Find where the given text appears and provide that cell's center as [x, y] coordinate. 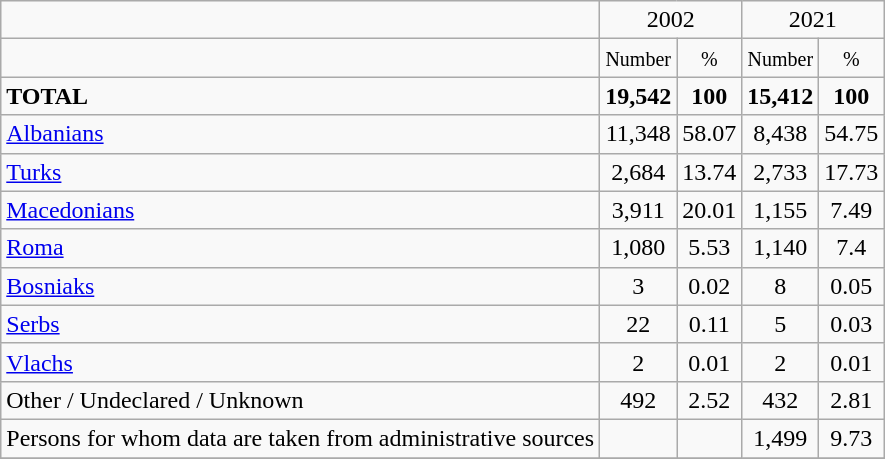
Persons for whom data are taken from administrative sources [300, 438]
1,080 [638, 248]
0.05 [852, 286]
2021 [813, 20]
1,499 [780, 438]
Vlachs [300, 362]
Other / Undeclared / Unknown [300, 400]
58.07 [710, 134]
2.81 [852, 400]
2,733 [780, 172]
Bosniaks [300, 286]
22 [638, 324]
7.49 [852, 210]
2002 [671, 20]
19,542 [638, 96]
54.75 [852, 134]
0.02 [710, 286]
Serbs [300, 324]
432 [780, 400]
492 [638, 400]
1,155 [780, 210]
15,412 [780, 96]
7.4 [852, 248]
1,140 [780, 248]
5 [780, 324]
Albanians [300, 134]
Roma [300, 248]
0.11 [710, 324]
Macedonians [300, 210]
9.73 [852, 438]
TOTAL [300, 96]
8,438 [780, 134]
Turks [300, 172]
2.52 [710, 400]
3 [638, 286]
5.53 [710, 248]
3,911 [638, 210]
0.03 [852, 324]
13.74 [710, 172]
11,348 [638, 134]
17.73 [852, 172]
8 [780, 286]
2,684 [638, 172]
20.01 [710, 210]
